Detect which cell encompasses the target text, then output its (X, Y) center coordinate. 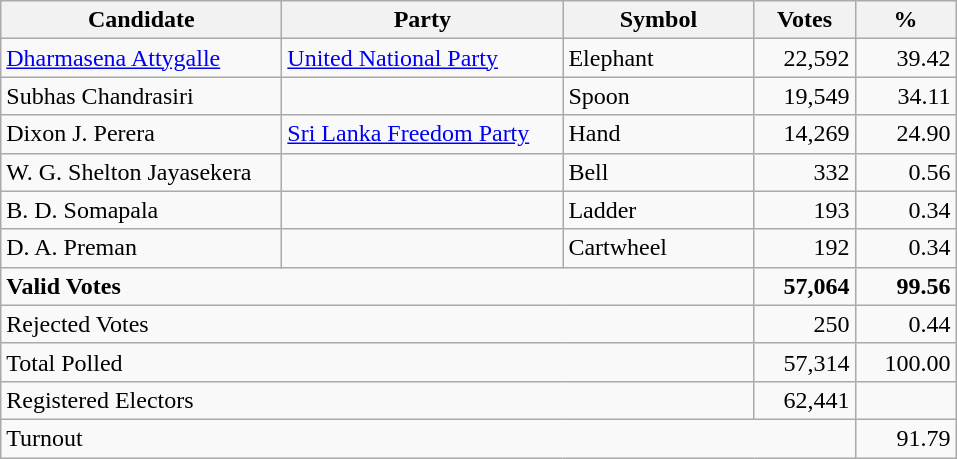
91.79 (906, 438)
99.56 (906, 286)
Party (422, 20)
Spoon (658, 96)
D. A. Preman (142, 248)
% (906, 20)
34.11 (906, 96)
14,269 (804, 134)
Ladder (658, 210)
B. D. Somapala (142, 210)
Registered Electors (378, 400)
19,549 (804, 96)
0.56 (906, 172)
Dixon J. Perera (142, 134)
100.00 (906, 362)
24.90 (906, 134)
Symbol (658, 20)
Sri Lanka Freedom Party (422, 134)
332 (804, 172)
193 (804, 210)
Subhas Chandrasiri (142, 96)
Cartwheel (658, 248)
Dharmasena Attygalle (142, 58)
Bell (658, 172)
22,592 (804, 58)
Elephant (658, 58)
Rejected Votes (378, 324)
Valid Votes (378, 286)
United National Party (422, 58)
62,441 (804, 400)
250 (804, 324)
Turnout (428, 438)
57,064 (804, 286)
Total Polled (378, 362)
192 (804, 248)
39.42 (906, 58)
W. G. Shelton Jayasekera (142, 172)
57,314 (804, 362)
Votes (804, 20)
Candidate (142, 20)
0.44 (906, 324)
Hand (658, 134)
